Provide the [x, y] coordinate of the cell's center where the given text is located.  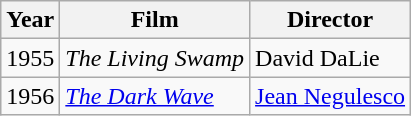
The Dark Wave [155, 96]
1956 [30, 96]
Film [155, 20]
Jean Negulesco [330, 96]
Director [330, 20]
David DaLie [330, 58]
1955 [30, 58]
The Living Swamp [155, 58]
Year [30, 20]
